Return the (X, Y) coordinate for the center point of the cell that contains the specified text.  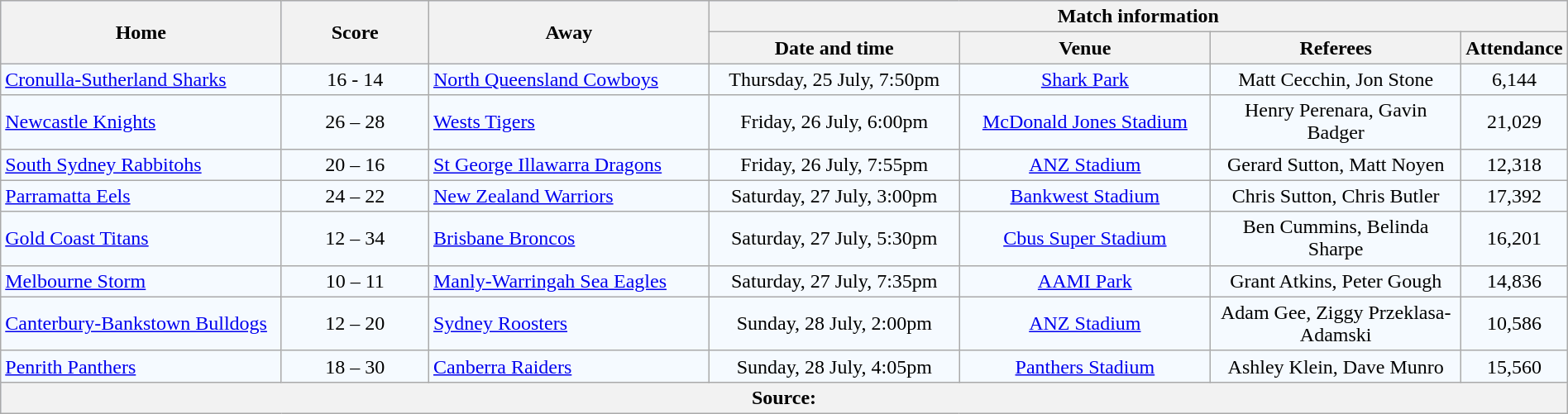
20 – 16 (356, 164)
AAMI Park (1085, 281)
Canterbury-Bankstown Bulldogs (141, 324)
North Queensland Cowboys (569, 79)
Referees (1336, 48)
18 – 30 (356, 366)
Ben Cummins, Belinda Sharpe (1336, 238)
6,144 (1514, 79)
Saturday, 27 July, 3:00pm (834, 196)
Away (569, 32)
Parramatta Eels (141, 196)
Thursday, 25 July, 7:50pm (834, 79)
Matt Cecchin, Jon Stone (1336, 79)
Henry Perenara, Gavin Badger (1336, 122)
Ashley Klein, Dave Munro (1336, 366)
Wests Tigers (569, 122)
Gold Coast Titans (141, 238)
Brisbane Broncos (569, 238)
15,560 (1514, 366)
10,586 (1514, 324)
Bankwest Stadium (1085, 196)
Canberra Raiders (569, 366)
Panthers Stadium (1085, 366)
12 – 34 (356, 238)
Melbourne Storm (141, 281)
Saturday, 27 July, 5:30pm (834, 238)
26 – 28 (356, 122)
Sunday, 28 July, 2:00pm (834, 324)
12,318 (1514, 164)
Grant Atkins, Peter Gough (1336, 281)
Sydney Roosters (569, 324)
Manly-Warringah Sea Eagles (569, 281)
Saturday, 27 July, 7:35pm (834, 281)
Home (141, 32)
Sunday, 28 July, 4:05pm (834, 366)
21,029 (1514, 122)
Friday, 26 July, 6:00pm (834, 122)
Match information (1138, 17)
Venue (1085, 48)
16,201 (1514, 238)
Friday, 26 July, 7:55pm (834, 164)
17,392 (1514, 196)
New Zealand Warriors (569, 196)
12 – 20 (356, 324)
McDonald Jones Stadium (1085, 122)
South Sydney Rabbitohs (141, 164)
24 – 22 (356, 196)
Chris Sutton, Chris Butler (1336, 196)
Newcastle Knights (141, 122)
14,836 (1514, 281)
St George Illawarra Dragons (569, 164)
Cbus Super Stadium (1085, 238)
10 – 11 (356, 281)
Gerard Sutton, Matt Noyen (1336, 164)
Date and time (834, 48)
Attendance (1514, 48)
Shark Park (1085, 79)
Penrith Panthers (141, 366)
Cronulla-Sutherland Sharks (141, 79)
16 - 14 (356, 79)
Source: (784, 397)
Score (356, 32)
Adam Gee, Ziggy Przeklasa-Adamski (1336, 324)
